Detect which cell encompasses the target text, then output its [X, Y] center coordinate. 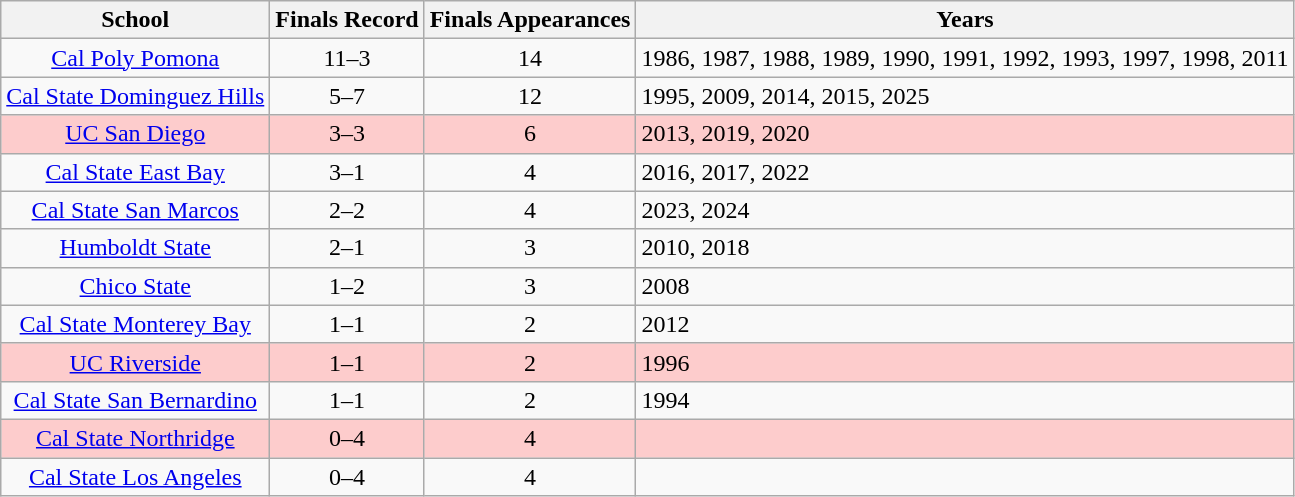
UC San Diego [136, 134]
2–1 [347, 248]
Cal State East Bay [136, 172]
Cal State Monterey Bay [136, 324]
3–3 [347, 134]
2008 [965, 286]
1986, 1987, 1988, 1989, 1990, 1991, 1992, 1993, 1997, 1998, 2011 [965, 58]
School [136, 20]
3–1 [347, 172]
Cal State Northridge [136, 438]
Years [965, 20]
1995, 2009, 2014, 2015, 2025 [965, 96]
2–2 [347, 210]
2013, 2019, 2020 [965, 134]
Cal State San Marcos [136, 210]
Chico State [136, 286]
Cal State San Bernardino [136, 400]
2023, 2024 [965, 210]
5–7 [347, 96]
14 [530, 58]
12 [530, 96]
Cal Poly Pomona [136, 58]
2010, 2018 [965, 248]
UC Riverside [136, 362]
1994 [965, 400]
Finals Record [347, 20]
Cal State Dominguez Hills [136, 96]
6 [530, 134]
1996 [965, 362]
Cal State Los Angeles [136, 477]
11–3 [347, 58]
Humboldt State [136, 248]
2016, 2017, 2022 [965, 172]
1–2 [347, 286]
2012 [965, 324]
Finals Appearances [530, 20]
